For the text-containing cell, return its midpoint in [X, Y] coordinate format. 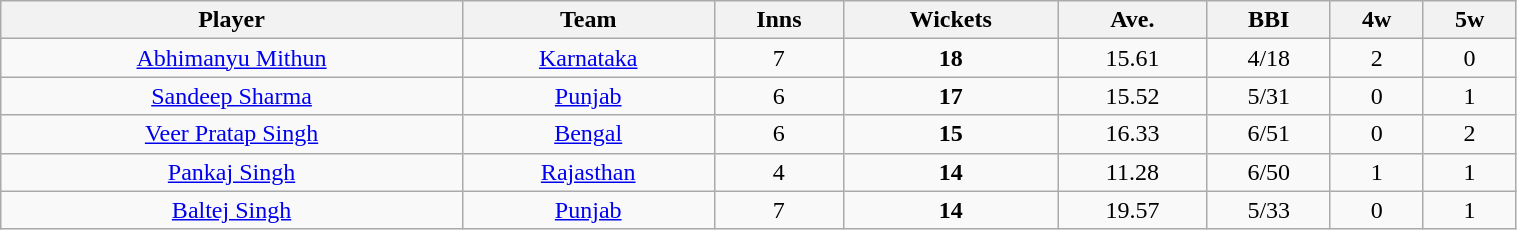
18 [951, 58]
15.61 [1132, 58]
Veer Pratap Singh [232, 134]
Player [232, 20]
11.28 [1132, 172]
Bengal [588, 134]
17 [951, 96]
19.57 [1132, 210]
4w [1376, 20]
4/18 [1268, 58]
4 [779, 172]
5/33 [1268, 210]
Ave. [1132, 20]
Team [588, 20]
Baltej Singh [232, 210]
Abhimanyu Mithun [232, 58]
6/50 [1268, 172]
Sandeep Sharma [232, 96]
Rajasthan [588, 172]
5/31 [1268, 96]
6/51 [1268, 134]
Pankaj Singh [232, 172]
5w [1470, 20]
16.33 [1132, 134]
15.52 [1132, 96]
BBI [1268, 20]
15 [951, 134]
Wickets [951, 20]
Karnataka [588, 58]
Inns [779, 20]
